Extract the [X, Y] coordinate from the center of the cell holding the provided text.  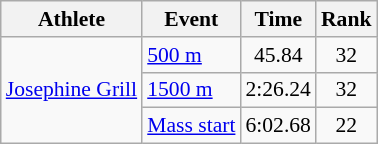
Time [278, 19]
1500 m [191, 90]
Josephine Grill [72, 90]
Rank [346, 19]
2:26.24 [278, 90]
Athlete [72, 19]
6:02.68 [278, 126]
Event [191, 19]
Mass start [191, 126]
22 [346, 126]
500 m [191, 55]
45.84 [278, 55]
